Return (x, y) of the center of cell containing provided text 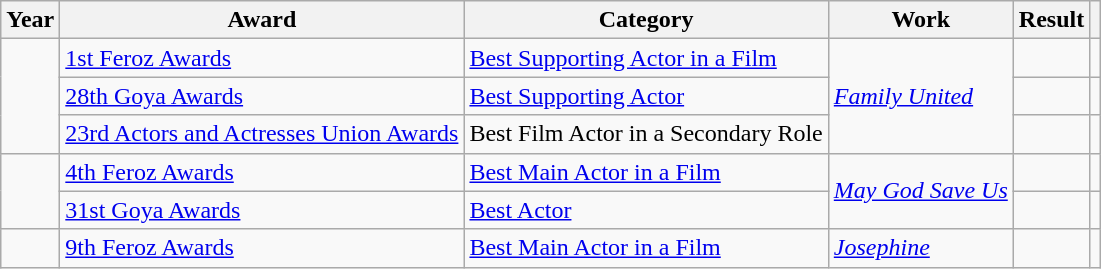
Work (920, 20)
28th Goya Awards (262, 96)
23rd Actors and Actresses Union Awards (262, 134)
9th Feroz Awards (262, 248)
1st Feroz Awards (262, 58)
Year (30, 20)
Award (262, 20)
Best Supporting Actor (646, 96)
May God Save Us (920, 191)
31st Goya Awards (262, 210)
Josephine (920, 248)
Family United (920, 96)
4th Feroz Awards (262, 172)
Result (1051, 20)
Best Supporting Actor in a Film (646, 58)
Best Film Actor in a Secondary Role (646, 134)
Best Actor (646, 210)
Category (646, 20)
